Identify which cell holds the provided text, then report its [X, Y] central coordinate. 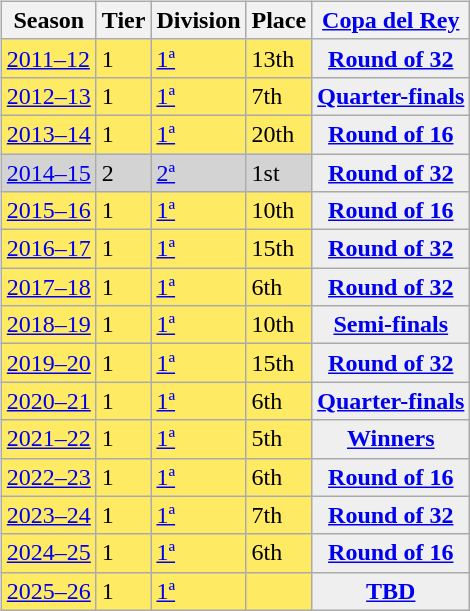
2014–15 [48, 173]
1st [279, 173]
2024–25 [48, 553]
2018–19 [48, 325]
2020–21 [48, 401]
Semi-finals [391, 325]
Season [48, 20]
Division [198, 20]
5th [279, 439]
2022–23 [48, 477]
2023–24 [48, 515]
Tier [124, 20]
Copa del Rey [391, 20]
TBD [391, 591]
2017–18 [48, 287]
2015–16 [48, 211]
2012–13 [48, 96]
Winners [391, 439]
2ª [198, 173]
2025–26 [48, 591]
2016–17 [48, 249]
2019–20 [48, 363]
20th [279, 134]
2011–12 [48, 58]
13th [279, 58]
2 [124, 173]
Place [279, 20]
2013–14 [48, 134]
2021–22 [48, 439]
